Detect which cell encompasses the target text, then output its [x, y] center coordinate. 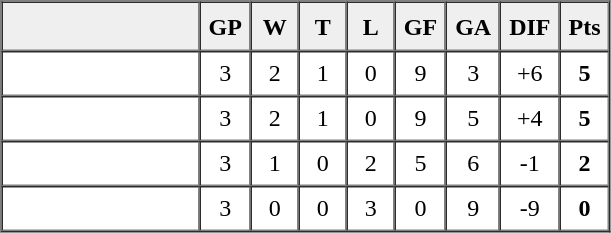
T [323, 27]
W [275, 27]
L [371, 27]
6 [473, 164]
DIF [530, 27]
+6 [530, 74]
GP [226, 27]
-9 [530, 208]
GA [473, 27]
GF [420, 27]
+4 [530, 118]
Pts [585, 27]
-1 [530, 164]
